Extract the [x, y] coordinate from the center of the cell holding the provided text.  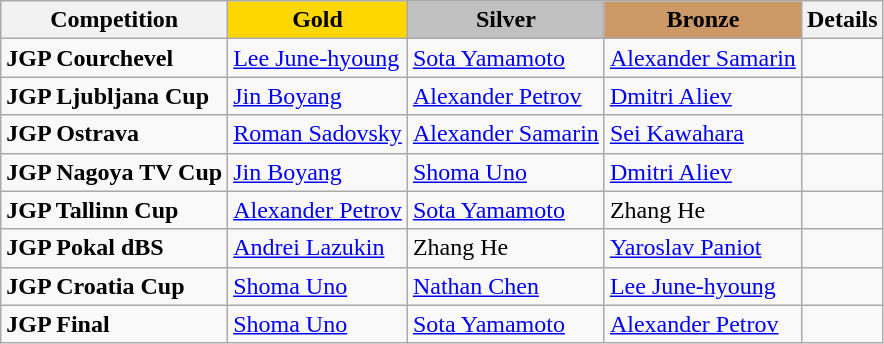
Nathan Chen [506, 286]
JGP Pokal dBS [114, 248]
Silver [506, 20]
JGP Nagoya TV Cup [114, 172]
Gold [318, 20]
JGP Croatia Cup [114, 286]
Roman Sadovsky [318, 134]
JGP Ljubljana Cup [114, 96]
Sei Kawahara [702, 134]
JGP Final [114, 324]
JGP Courchevel [114, 58]
JGP Tallinn Cup [114, 210]
Details [842, 20]
JGP Ostrava [114, 134]
Bronze [702, 20]
Yaroslav Paniot [702, 248]
Competition [114, 20]
Andrei Lazukin [318, 248]
